Capture the cell that displays the provided text and extract its (x, y) central coordinate. 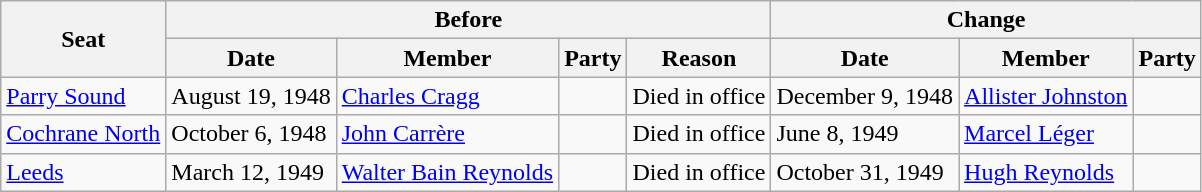
Hugh Reynolds (1046, 172)
Parry Sound (84, 96)
Change (986, 20)
Allister Johnston (1046, 96)
Reason (699, 58)
March 12, 1949 (251, 172)
August 19, 1948 (251, 96)
Before (468, 20)
December 9, 1948 (865, 96)
Marcel Léger (1046, 134)
Leeds (84, 172)
Cochrane North (84, 134)
Walter Bain Reynolds (447, 172)
John Carrère (447, 134)
Seat (84, 39)
June 8, 1949 (865, 134)
October 6, 1948 (251, 134)
October 31, 1949 (865, 172)
Charles Cragg (447, 96)
